Capture the cell that displays the provided text and extract its [X, Y] central coordinate. 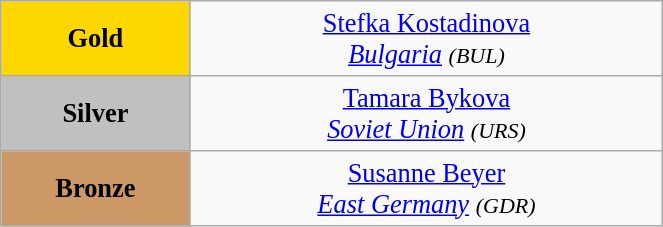
Tamara BykovaSoviet Union (URS) [426, 112]
Susanne BeyerEast Germany (GDR) [426, 188]
Silver [96, 112]
Bronze [96, 188]
Stefka KostadinovaBulgaria (BUL) [426, 38]
Gold [96, 38]
